Find where the given text appears and provide that cell's center as (x, y) coordinate. 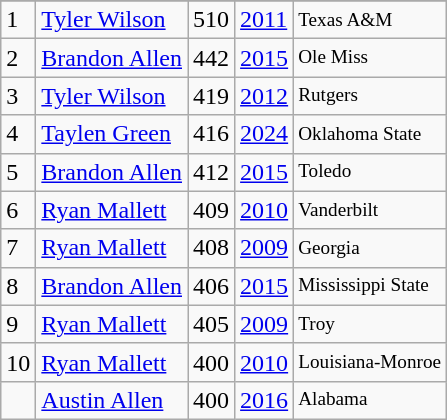
412 (212, 172)
Troy (370, 324)
Rutgers (370, 96)
Austin Allen (112, 400)
408 (212, 248)
2012 (264, 96)
Oklahoma State (370, 134)
5 (18, 172)
405 (212, 324)
2 (18, 58)
8 (18, 286)
419 (212, 96)
Taylen Green (112, 134)
406 (212, 286)
Texas A&M (370, 20)
2016 (264, 400)
7 (18, 248)
2011 (264, 20)
416 (212, 134)
510 (212, 20)
Georgia (370, 248)
2024 (264, 134)
4 (18, 134)
409 (212, 210)
Ole Miss (370, 58)
Louisiana-Monroe (370, 362)
6 (18, 210)
Mississippi State (370, 286)
10 (18, 362)
Vanderbilt (370, 210)
1 (18, 20)
442 (212, 58)
Toledo (370, 172)
Alabama (370, 400)
9 (18, 324)
3 (18, 96)
